Find where the given text appears and provide that cell's center as [x, y] coordinate. 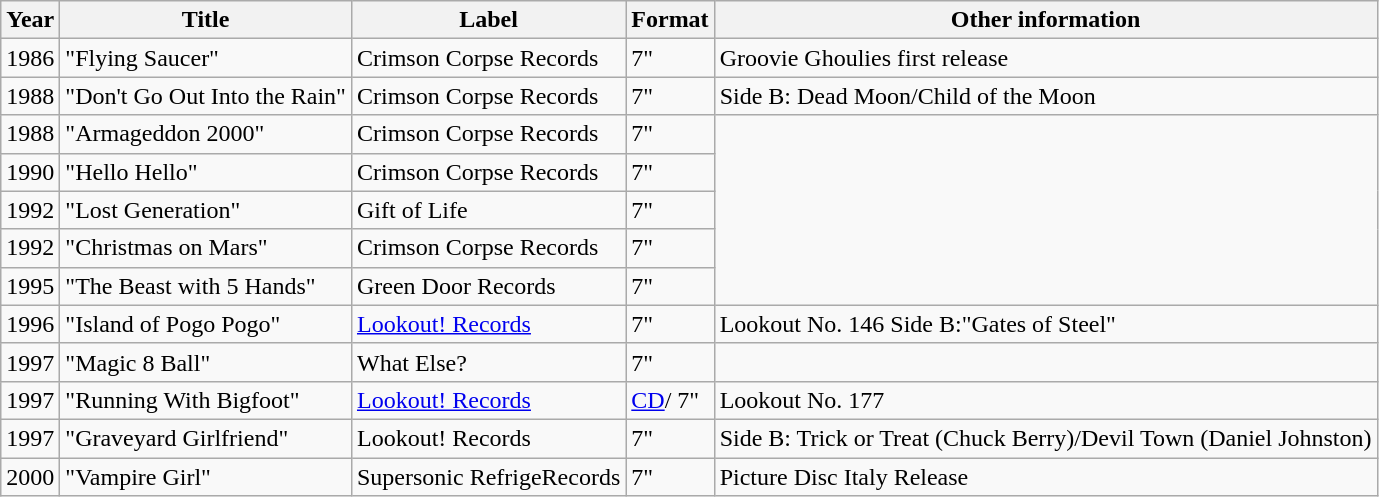
"Christmas on Mars" [206, 248]
Label [488, 20]
Title [206, 20]
Lookout No. 177 [1046, 400]
Side B: Trick or Treat (Chuck Berry)/Devil Town (Daniel Johnston) [1046, 438]
"Island of Pogo Pogo" [206, 324]
Groovie Ghoulies first release [1046, 58]
Picture Disc Italy Release [1046, 477]
"Lost Generation" [206, 210]
CD/ 7" [670, 400]
Year [30, 20]
"Hello Hello" [206, 172]
"Vampire Girl" [206, 477]
1990 [30, 172]
Green Door Records [488, 286]
Lookout No. 146 Side B:"Gates of Steel" [1046, 324]
Side B: Dead Moon/Child of the Moon [1046, 96]
1986 [30, 58]
"Magic 8 Ball" [206, 362]
What Else? [488, 362]
"Running With Bigfoot" [206, 400]
"Graveyard Girlfriend" [206, 438]
Gift of Life [488, 210]
"Flying Saucer" [206, 58]
"The Beast with 5 Hands" [206, 286]
Other information [1046, 20]
2000 [30, 477]
1996 [30, 324]
"Armageddon 2000" [206, 134]
Supersonic RefrigeRecords [488, 477]
"Don't Go Out Into the Rain" [206, 96]
Format [670, 20]
1995 [30, 286]
